Return (X, Y) of the center of cell containing provided text 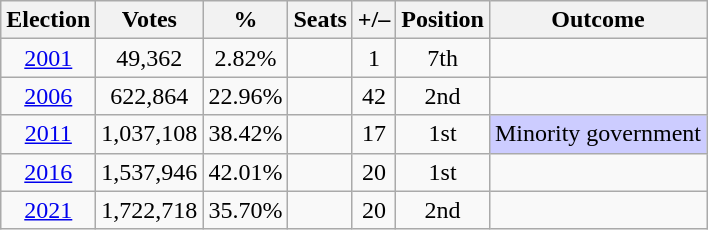
1,722,718 (150, 210)
Position (443, 20)
17 (374, 134)
2016 (48, 172)
Votes (150, 20)
2001 (48, 58)
+/– (374, 20)
42.01% (246, 172)
% (246, 20)
38.42% (246, 134)
Seats (320, 20)
49,362 (150, 58)
2006 (48, 96)
22.96% (246, 96)
1,537,946 (150, 172)
Election (48, 20)
2011 (48, 134)
42 (374, 96)
1 (374, 58)
Outcome (598, 20)
7th (443, 58)
622,864 (150, 96)
35.70% (246, 210)
2.82% (246, 58)
Minority government (598, 134)
2021 (48, 210)
1,037,108 (150, 134)
